Return the [x, y] coordinate for the center point of the cell that contains the specified text.  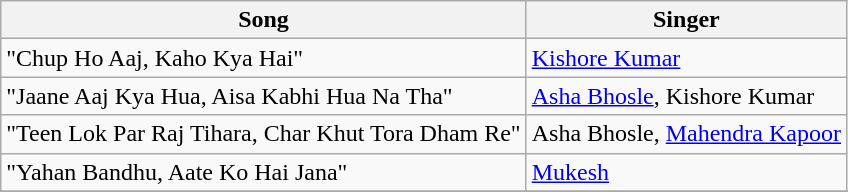
Mukesh [686, 172]
Asha Bhosle, Mahendra Kapoor [686, 134]
"Yahan Bandhu, Aate Ko Hai Jana" [264, 172]
Singer [686, 20]
"Jaane Aaj Kya Hua, Aisa Kabhi Hua Na Tha" [264, 96]
Song [264, 20]
Asha Bhosle, Kishore Kumar [686, 96]
Kishore Kumar [686, 58]
"Teen Lok Par Raj Tihara, Char Khut Tora Dham Re" [264, 134]
"Chup Ho Aaj, Kaho Kya Hai" [264, 58]
